Determine the (x, y) coordinate at the center of the cell enclosing the given text.  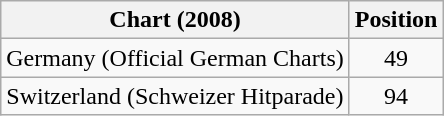
Germany (Official German Charts) (175, 58)
94 (396, 96)
Chart (2008) (175, 20)
49 (396, 58)
Switzerland (Schweizer Hitparade) (175, 96)
Position (396, 20)
